Search for the cell housing the specified text and yield its [X, Y] center coordinate. 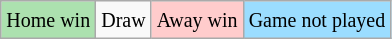
Away win [197, 20]
Home win [48, 20]
Draw [124, 20]
Game not played [317, 20]
